Locate the cell with the specified text and output its (x, y) center coordinate. 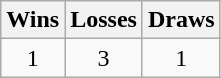
Wins (33, 20)
3 (104, 58)
Draws (181, 20)
Losses (104, 20)
